Pinpoint the cell where the given text exists, returning its [x, y] midpoint coordinate. 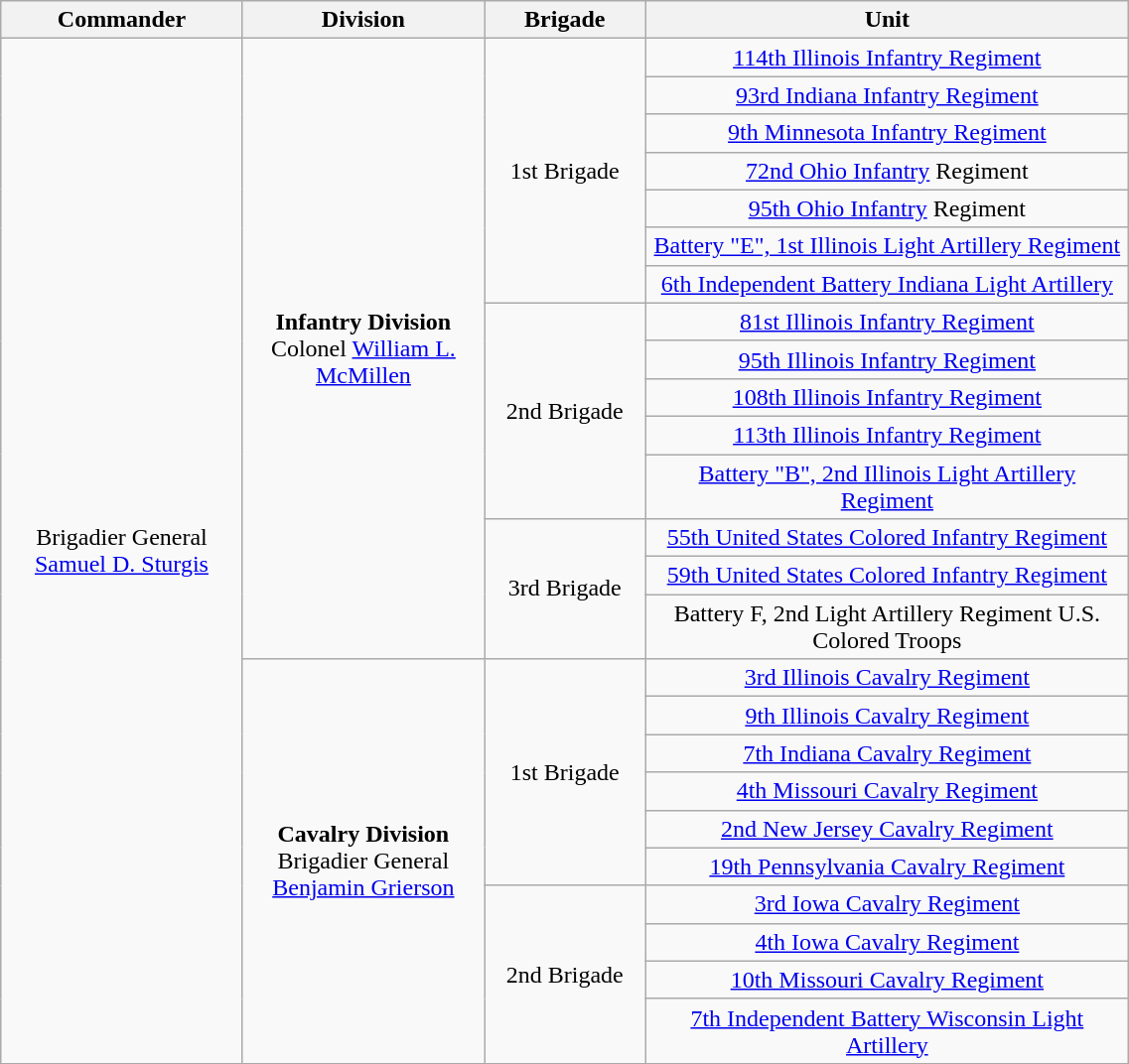
93rd Indiana Infantry Regiment [888, 95]
6th Independent Battery Indiana Light Artillery [888, 284]
3rd Illinois Cavalry Regiment [888, 678]
Battery "E", 1st Illinois Light Artillery Regiment [888, 246]
55th United States Colored Infantry Regiment [888, 538]
Commander [121, 20]
4th Missouri Cavalry Regiment [888, 791]
Battery F, 2nd Light Artillery Regiment U.S. Colored Troops [888, 627]
95th Ohio Infantry Regiment [888, 208]
19th Pennsylvania Cavalry Regiment [888, 866]
9th Minnesota Infantry Regiment [888, 133]
81st Illinois Infantry Regiment [888, 322]
95th Illinois Infantry Regiment [888, 359]
72nd Ohio Infantry Regiment [888, 171]
4th Iowa Cavalry Regiment [888, 942]
10th Missouri Cavalry Regiment [888, 980]
9th Illinois Cavalry Regiment [888, 716]
Division [363, 20]
2nd New Jersey Cavalry Regiment [888, 829]
Brigade [565, 20]
Brigadier GeneralSamuel D. Sturgis [121, 552]
Battery "B", 2nd Illinois Light Artillery Regiment [888, 486]
113th Illinois Infantry Regiment [888, 435]
114th Illinois Infantry Regiment [888, 58]
7th Independent Battery Wisconsin Light Artillery [888, 1030]
3rd Brigade [565, 590]
Cavalry DivisionBrigadier GeneralBenjamin Grierson [363, 862]
3rd Iowa Cavalry Regiment [888, 904]
59th United States Colored Infantry Regiment [888, 576]
108th Illinois Infantry Regiment [888, 397]
Infantry DivisionColonel William L. McMillen [363, 349]
Unit [888, 20]
7th Indiana Cavalry Regiment [888, 753]
